Provide the (x, y) coordinate of the cell's center where the given text is located.  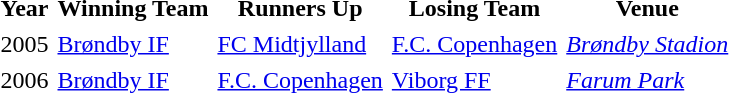
F.C. Copenhagen (474, 44)
Brøndby IF (133, 44)
FC Midtjylland (300, 44)
